For the text-containing cell, return its midpoint in [x, y] coordinate format. 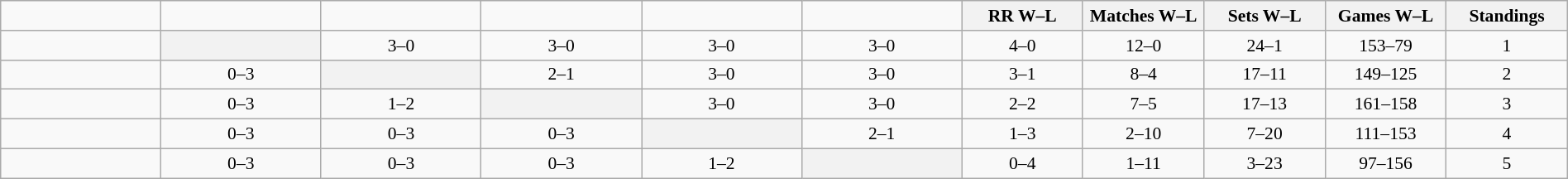
8–4 [1143, 75]
161–158 [1385, 104]
Standings [1507, 16]
4 [1507, 134]
2–2 [1022, 104]
5 [1507, 163]
7–20 [1264, 134]
RR W–L [1022, 16]
111–153 [1385, 134]
153–79 [1385, 46]
Games W–L [1385, 16]
17–13 [1264, 104]
1–11 [1143, 163]
4–0 [1022, 46]
2–10 [1143, 134]
0–4 [1022, 163]
149–125 [1385, 75]
1–3 [1022, 134]
97–156 [1385, 163]
2 [1507, 75]
3–23 [1264, 163]
7–5 [1143, 104]
12–0 [1143, 46]
1 [1507, 46]
Sets W–L [1264, 16]
24–1 [1264, 46]
3 [1507, 104]
17–11 [1264, 75]
Matches W–L [1143, 16]
3–1 [1022, 75]
